Locate the cell with the specified text and output its [X, Y] center coordinate. 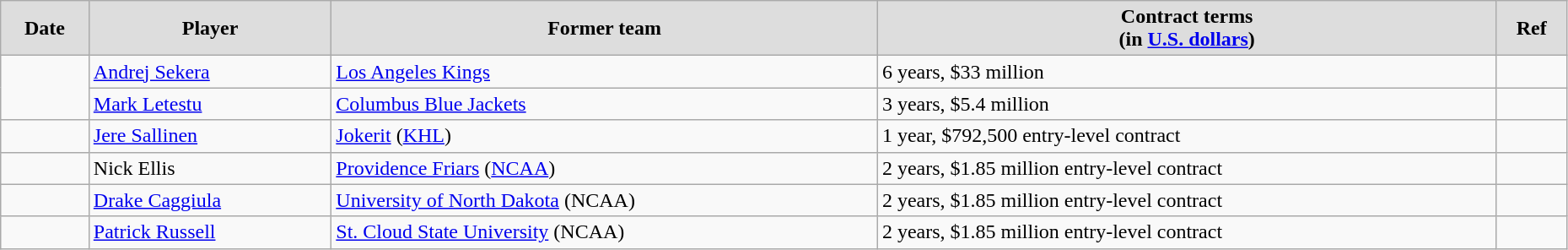
3 years, $5.4 million [1187, 104]
Contract terms(in U.S. dollars) [1187, 29]
Columbus Blue Jackets [605, 104]
Los Angeles Kings [605, 72]
6 years, $33 million [1187, 72]
Providence Friars (NCAA) [605, 168]
1 year, $792,500 entry-level contract [1187, 136]
Former team [605, 29]
Ref [1532, 29]
Player [210, 29]
Date [46, 29]
Jere Sallinen [210, 136]
St. Cloud State University (NCAA) [605, 232]
Andrej Sekera [210, 72]
Drake Caggiula [210, 200]
Patrick Russell [210, 232]
Jokerit (KHL) [605, 136]
Mark Letestu [210, 104]
Nick Ellis [210, 168]
University of North Dakota (NCAA) [605, 200]
